From the cell containing the given text, extract its center point as [X, Y] coordinate. 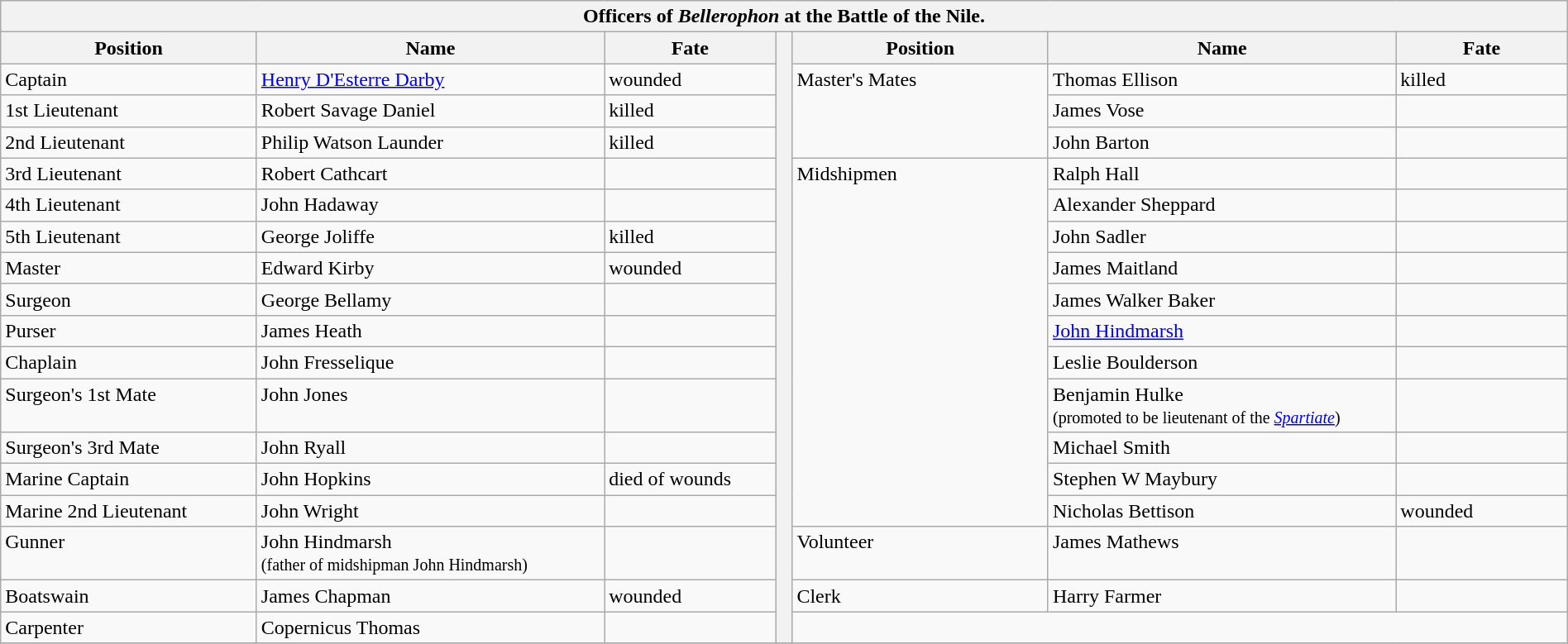
Philip Watson Launder [430, 142]
James Maitland [1221, 268]
Master's Mates [920, 111]
Captain [129, 79]
John Hopkins [430, 479]
Officers of Bellerophon at the Battle of the Nile. [784, 17]
Benjamin Hulke(promoted to be lieutenant of the Spartiate) [1221, 405]
John Wright [430, 511]
George Bellamy [430, 299]
John Ryall [430, 448]
died of wounds [690, 479]
Surgeon [129, 299]
4th Lieutenant [129, 205]
John Hindmarsh(father of midshipman John Hindmarsh) [430, 554]
Midshipmen [920, 342]
2nd Lieutenant [129, 142]
Gunner [129, 554]
Clerk [920, 596]
Boatswain [129, 596]
John Fresselique [430, 362]
1st Lieutenant [129, 111]
John Barton [1221, 142]
Edward Kirby [430, 268]
George Joliffe [430, 236]
James Heath [430, 331]
James Vose [1221, 111]
Marine 2nd Lieutenant [129, 511]
Harry Farmer [1221, 596]
Copernicus Thomas [430, 627]
Surgeon's 1st Mate [129, 405]
Alexander Sheppard [1221, 205]
Master [129, 268]
Henry D'Esterre Darby [430, 79]
Surgeon's 3rd Mate [129, 448]
James Chapman [430, 596]
John Sadler [1221, 236]
John Jones [430, 405]
John Hindmarsh [1221, 331]
5th Lieutenant [129, 236]
James Walker Baker [1221, 299]
Marine Captain [129, 479]
Volunteer [920, 554]
Carpenter [129, 627]
Robert Savage Daniel [430, 111]
Michael Smith [1221, 448]
Chaplain [129, 362]
Stephen W Maybury [1221, 479]
3rd Lieutenant [129, 174]
Ralph Hall [1221, 174]
Nicholas Bettison [1221, 511]
Robert Cathcart [430, 174]
James Mathews [1221, 554]
Leslie Boulderson [1221, 362]
Purser [129, 331]
Thomas Ellison [1221, 79]
John Hadaway [430, 205]
